From the cell containing the given text, extract its center point as (x, y) coordinate. 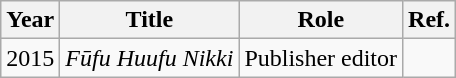
Fūfu Huufu Nikki (150, 58)
Role (321, 20)
Year (30, 20)
Ref. (430, 20)
Title (150, 20)
2015 (30, 58)
Publisher editor (321, 58)
